From the cell containing the given text, extract its center point as (x, y) coordinate. 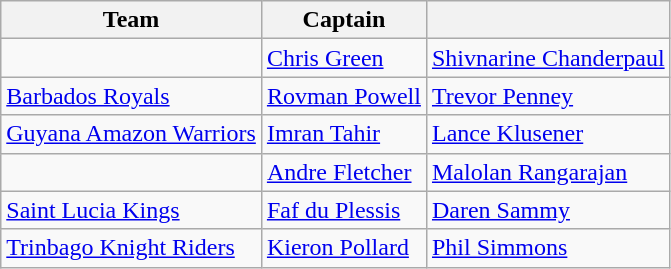
Trevor Penney (548, 96)
Guyana Amazon Warriors (132, 134)
Andre Fletcher (344, 172)
Captain (344, 20)
Barbados Royals (132, 96)
Chris Green (344, 58)
Lance Klusener (548, 134)
Team (132, 20)
Trinbago Knight Riders (132, 248)
Shivnarine Chanderpaul (548, 58)
Saint Lucia Kings (132, 210)
Daren Sammy (548, 210)
Phil Simmons (548, 248)
Rovman Powell (344, 96)
Imran Tahir (344, 134)
Faf du Plessis (344, 210)
Kieron Pollard (344, 248)
Malolan Rangarajan (548, 172)
